For the text-containing cell, return its midpoint in [x, y] coordinate format. 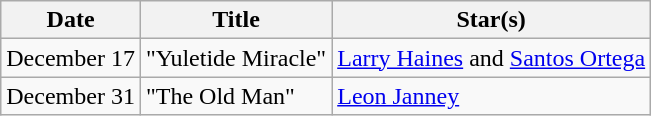
"Yuletide Miracle" [236, 58]
Title [236, 20]
"The Old Man" [236, 96]
Star(s) [492, 20]
Larry Haines and Santos Ortega [492, 58]
December 17 [71, 58]
Date [71, 20]
Leon Janney [492, 96]
December 31 [71, 96]
